Find where the given text appears and provide that cell's center as (x, y) coordinate. 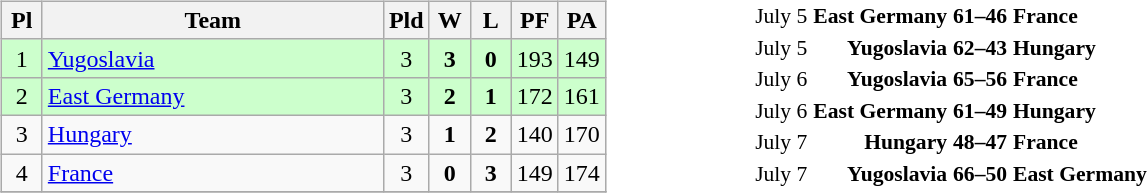
170 (582, 134)
172 (534, 96)
W (450, 20)
L (490, 20)
61–46 (980, 16)
66–50 (980, 173)
174 (582, 173)
Pl (22, 20)
161 (582, 96)
193 (534, 58)
Pld (406, 20)
4 (22, 173)
140 (534, 134)
48–47 (980, 142)
France (212, 173)
PA (582, 20)
61–49 (980, 110)
65–56 (980, 79)
PF (534, 20)
62–43 (980, 47)
Team (212, 20)
